Determine the [X, Y] coordinate at the center of the cell enclosing the given text.  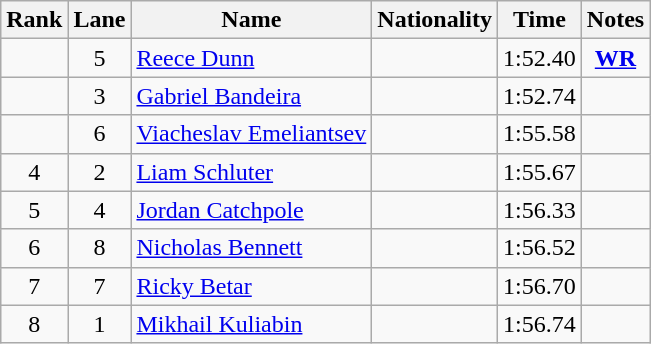
1:56.33 [540, 210]
1:52.40 [540, 58]
Rank [34, 20]
Notes [615, 20]
WR [615, 58]
1:56.74 [540, 324]
Reece Dunn [252, 58]
Ricky Betar [252, 286]
1:55.67 [540, 172]
Time [540, 20]
2 [100, 172]
3 [100, 96]
Mikhail Kuliabin [252, 324]
Nationality [435, 20]
1:56.70 [540, 286]
Viacheslav Emeliantsev [252, 134]
Gabriel Bandeira [252, 96]
Lane [100, 20]
1:52.74 [540, 96]
Liam Schluter [252, 172]
1:55.58 [540, 134]
Name [252, 20]
1:56.52 [540, 248]
Nicholas Bennett [252, 248]
Jordan Catchpole [252, 210]
1 [100, 324]
